Scan for the cell matching the given text and deliver its (x, y) coordinate at center. 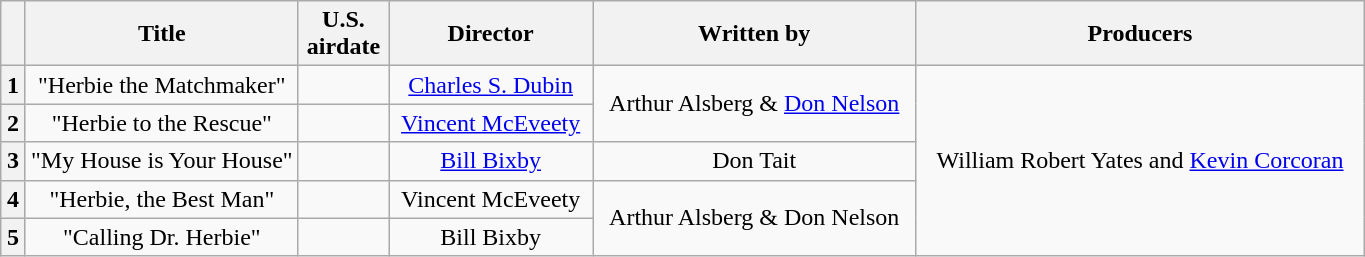
"Herbie the Matchmaker" (162, 85)
"Calling Dr. Herbie" (162, 237)
William Robert Yates and Kevin Corcoran (1140, 161)
Director (491, 34)
Charles S. Dubin (491, 85)
4 (14, 199)
3 (14, 161)
5 (14, 237)
Don Tait (754, 161)
Producers (1140, 34)
"Herbie, the Best Man" (162, 199)
Title (162, 34)
"Herbie to the Rescue" (162, 123)
1 (14, 85)
Written by (754, 34)
2 (14, 123)
U.S. airdate (343, 34)
"My House is Your House" (162, 161)
